Detect which cell encompasses the target text, then output its [X, Y] center coordinate. 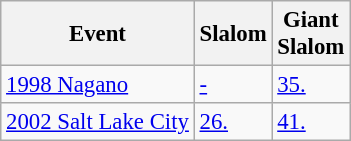
26. [233, 122]
2002 Salt Lake City [98, 122]
1998 Nagano [98, 85]
35. [311, 85]
Slalom [233, 34]
Event [98, 34]
GiantSlalom [311, 34]
- [233, 85]
41. [311, 122]
